Scan for the cell matching the given text and deliver its [x, y] coordinate at center. 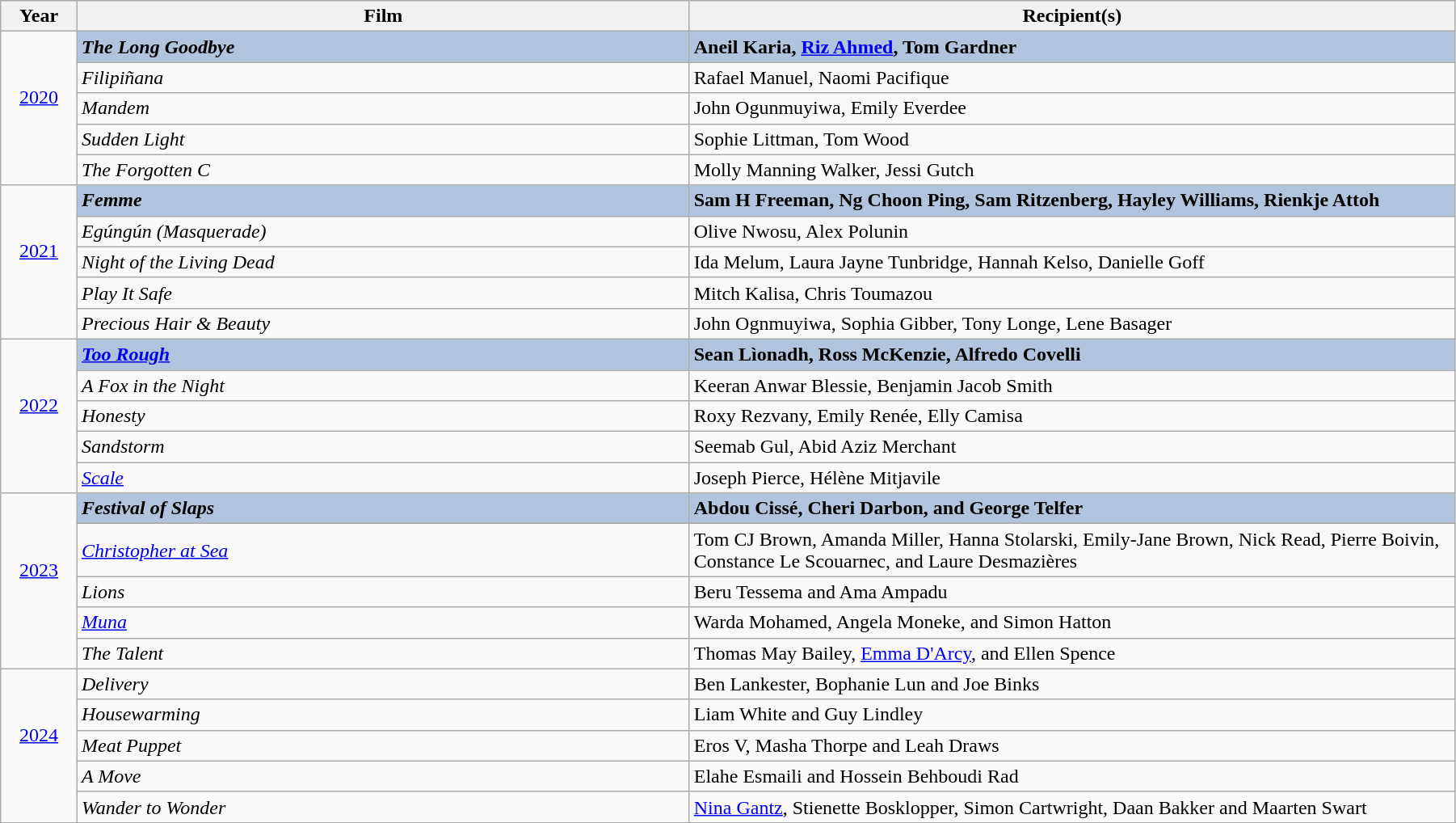
2021 [39, 262]
Abdou Cissé, Cheri Darbon, and George Telfer [1071, 509]
Housewarming [383, 715]
Seemab Gul, Abid Aziz Merchant [1071, 447]
Honesty [383, 416]
Too Rough [383, 354]
Wander to Wonder [383, 807]
Delivery [383, 684]
Night of the Living Dead [383, 262]
Egúngún (Masquerade) [383, 231]
The Forgotten C [383, 170]
The Talent [383, 653]
Ida Melum, Laura Jayne Tunbridge, Hannah Kelso, Danielle Goff [1071, 262]
Festival of Slaps [383, 509]
2020 [39, 108]
Recipient(s) [1071, 16]
Roxy Rezvany, Emily Renée, Elly Camisa [1071, 416]
Elahe Esmaili and Hossein Behboudi Rad [1071, 776]
Warda Mohamed, Angela Moneke, and Simon Hatton [1071, 623]
Aneil Karia, Riz Ahmed, Tom Gardner [1071, 47]
John Ogunmuyiwa, Emily Everdee [1071, 108]
Mitch Kalisa, Chris Toumazou [1071, 293]
Tom CJ Brown, Amanda Miller, Hanna Stolarski, Emily-Jane Brown, Nick Read, Pierre Boivin, Constance Le Scouarnec, and Laure Desmazières [1071, 550]
Eros V, Masha Thorpe and Leah Draws [1071, 745]
Sudden Light [383, 139]
Femme [383, 200]
Olive Nwosu, Alex Polunin [1071, 231]
Beru Tessema and Ama Ampadu [1071, 592]
Mandem [383, 108]
The Long Goodbye [383, 47]
Thomas May Bailey, Emma D'Arcy, and Ellen Spence [1071, 653]
A Fox in the Night [383, 386]
Precious Hair & Beauty [383, 323]
John Ognmuyiwa, Sophia Gibber, Tony Longe, Lene Basager [1071, 323]
Sam H Freeman, Ng Choon Ping, Sam Ritzenberg, Hayley Williams, Rienkje Attoh [1071, 200]
Ben Lankester, Bophanie Lun and Joe Binks [1071, 684]
2022 [39, 416]
A Move [383, 776]
Joseph Pierce, Hélène Mitjavile [1071, 478]
Rafael Manuel, Naomi Pacifique [1071, 78]
Scale [383, 478]
Play It Safe [383, 293]
Filipiñana [383, 78]
Year [39, 16]
Film [383, 16]
Sandstorm [383, 447]
Meat Puppet [383, 745]
Muna [383, 623]
2024 [39, 745]
Sean Lìonadh, Ross McKenzie, Alfredo Covelli [1071, 354]
Molly Manning Walker, Jessi Gutch [1071, 170]
Christopher at Sea [383, 550]
Lions [383, 592]
2023 [39, 580]
Sophie Littman, Tom Wood [1071, 139]
Keeran Anwar Blessie, Benjamin Jacob Smith [1071, 386]
Liam White and Guy Lindley [1071, 715]
Nina Gantz, Stienette Bosklopper, Simon Cartwright, Daan Bakker and Maarten Swart [1071, 807]
